Detect which cell encompasses the target text, then output its [x, y] center coordinate. 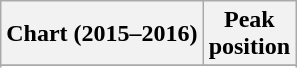
Chart (2015–2016) [102, 34]
Peakposition [249, 34]
